Output the (x, y) coordinate of the center of the cell containing the given text.  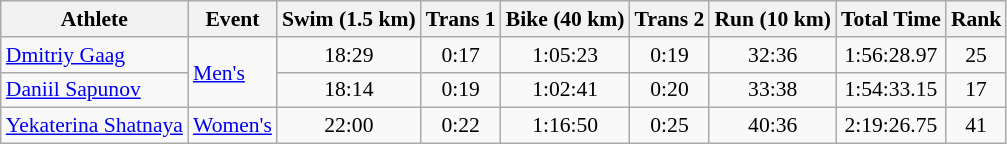
Run (10 km) (772, 19)
Trans 1 (461, 19)
1:02:41 (566, 90)
18:29 (349, 55)
18:14 (349, 90)
Athlete (94, 19)
40:36 (772, 126)
0:25 (670, 126)
33:38 (772, 90)
Men's (232, 72)
1:16:50 (566, 126)
32:36 (772, 55)
2:19:26.75 (891, 126)
0:20 (670, 90)
0:22 (461, 126)
Daniil Sapunov (94, 90)
25 (976, 55)
Bike (40 km) (566, 19)
Total Time (891, 19)
Dmitriy Gaag (94, 55)
Event (232, 19)
1:56:28.97 (891, 55)
1:54:33.15 (891, 90)
Rank (976, 19)
Trans 2 (670, 19)
1:05:23 (566, 55)
22:00 (349, 126)
0:17 (461, 55)
17 (976, 90)
Yekaterina Shatnaya (94, 126)
41 (976, 126)
Women's (232, 126)
Swim (1.5 km) (349, 19)
